For the text-containing cell, return its midpoint in (x, y) coordinate format. 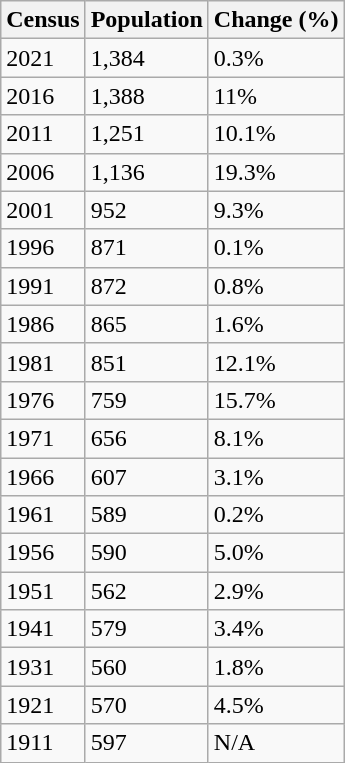
589 (146, 515)
0.1% (276, 248)
1971 (43, 438)
1.6% (276, 324)
4.5% (276, 705)
0.3% (276, 58)
2.9% (276, 591)
952 (146, 210)
1956 (43, 553)
570 (146, 705)
11% (276, 96)
Change (%) (276, 20)
1921 (43, 705)
597 (146, 743)
2021 (43, 58)
871 (146, 248)
579 (146, 629)
865 (146, 324)
590 (146, 553)
1996 (43, 248)
1961 (43, 515)
607 (146, 477)
1951 (43, 591)
1931 (43, 667)
3.1% (276, 477)
19.3% (276, 172)
656 (146, 438)
851 (146, 362)
12.1% (276, 362)
0.2% (276, 515)
N/A (276, 743)
9.3% (276, 210)
1966 (43, 477)
10.1% (276, 134)
759 (146, 400)
2011 (43, 134)
3.4% (276, 629)
Population (146, 20)
1991 (43, 286)
2006 (43, 172)
562 (146, 591)
5.0% (276, 553)
2016 (43, 96)
1,384 (146, 58)
1,388 (146, 96)
1976 (43, 400)
560 (146, 667)
0.8% (276, 286)
1.8% (276, 667)
15.7% (276, 400)
2001 (43, 210)
1986 (43, 324)
1,136 (146, 172)
1911 (43, 743)
8.1% (276, 438)
872 (146, 286)
1981 (43, 362)
1941 (43, 629)
1,251 (146, 134)
Census (43, 20)
